Locate the cell with the specified text and output its [X, Y] center coordinate. 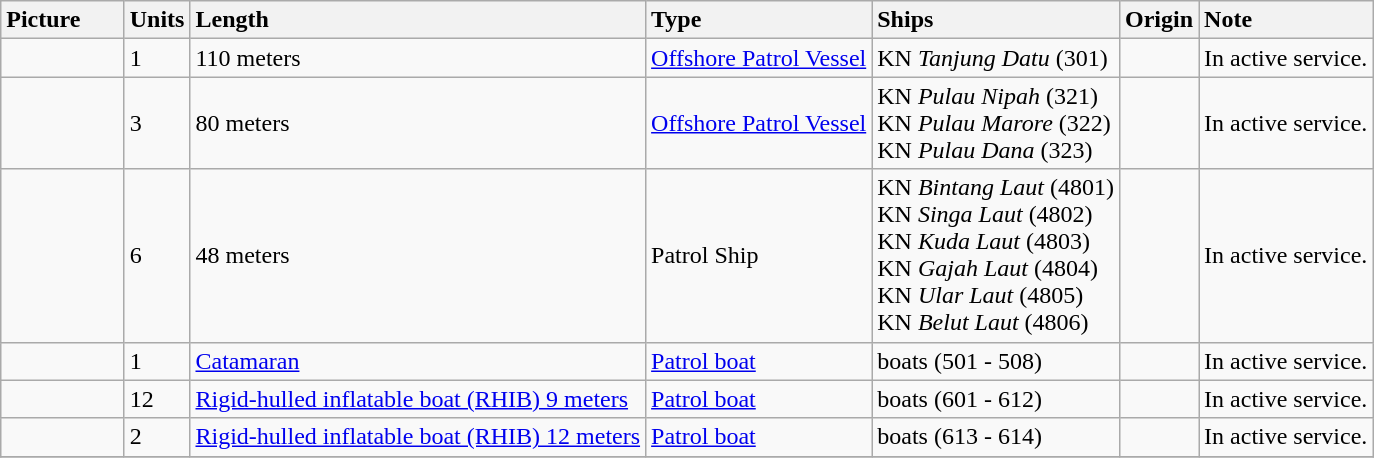
KN Pulau Nipah (321) KN Pulau Marore (322) KN Pulau Dana (323) [996, 123]
48 meters [418, 256]
Origin [1158, 20]
Rigid-hulled inflatable boat (RHIB) 9 meters [418, 399]
Picture [62, 20]
boats (501 - 508) [996, 361]
3 [157, 123]
Note [1286, 20]
Patrol Ship [759, 256]
80 meters [418, 123]
KN Tanjung Datu (301) [996, 58]
boats (613 - 614) [996, 437]
2 [157, 437]
Ships [996, 20]
KN Bintang Laut (4801) KN Singa Laut (4802) KN Kuda Laut (4803) KN Gajah Laut (4804) KN Ular Laut (4805) KN Belut Laut (4806) [996, 256]
boats (601 - 612) [996, 399]
110 meters [418, 58]
Rigid-hulled inflatable boat (RHIB) 12 meters [418, 437]
Type [759, 20]
12 [157, 399]
Catamaran [418, 361]
Units [157, 20]
6 [157, 256]
Length [418, 20]
